Provide the [x, y] coordinate of the cell's center where the given text is located.  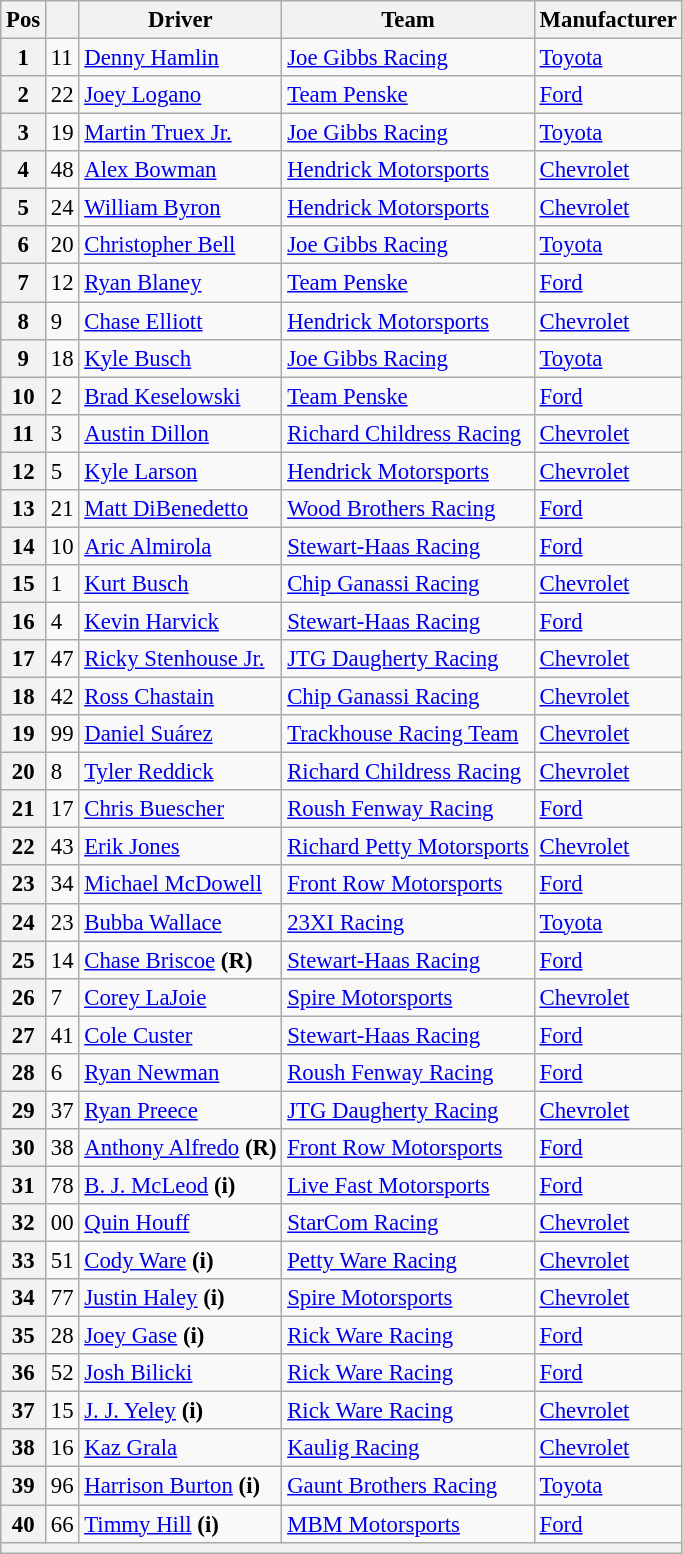
Kyle Larson [180, 471]
Wood Brothers Racing [408, 509]
00 [62, 1223]
40 [24, 1524]
Ryan Preece [180, 1110]
B. J. McLeod (i) [180, 1185]
23XI Racing [408, 922]
35 [24, 1336]
77 [62, 1298]
Cody Ware (i) [180, 1261]
Kaz Grala [180, 1449]
Brad Keselowski [180, 396]
Chase Elliott [180, 321]
Harrison Burton (i) [180, 1486]
Kevin Harvick [180, 621]
47 [62, 659]
Denny Hamlin [180, 58]
William Byron [180, 208]
Aric Almirola [180, 546]
Corey LaJoie [180, 997]
Manufacturer [608, 20]
29 [24, 1110]
Christopher Bell [180, 245]
Ryan Newman [180, 1073]
Michael McDowell [180, 885]
Chase Briscoe (R) [180, 960]
Anthony Alfredo (R) [180, 1148]
33 [24, 1261]
26 [24, 997]
43 [62, 847]
Live Fast Motorsports [408, 1185]
51 [62, 1261]
39 [24, 1486]
Chris Buescher [180, 809]
MBM Motorsports [408, 1524]
32 [24, 1223]
Justin Haley (i) [180, 1298]
78 [62, 1185]
Driver [180, 20]
StarCom Racing [408, 1223]
Alex Bowman [180, 170]
Matt DiBenedetto [180, 509]
Team [408, 20]
Pos [24, 20]
Bubba Wallace [180, 922]
Trackhouse Racing Team [408, 734]
Ryan Blaney [180, 283]
Martin Truex Jr. [180, 133]
Cole Custer [180, 1035]
13 [24, 509]
25 [24, 960]
Ricky Stenhouse Jr. [180, 659]
Gaunt Brothers Racing [408, 1486]
Petty Ware Racing [408, 1261]
Quin Houff [180, 1223]
96 [62, 1486]
99 [62, 734]
Joey Logano [180, 95]
Tyler Reddick [180, 772]
52 [62, 1373]
31 [24, 1185]
Erik Jones [180, 847]
Austin Dillon [180, 433]
30 [24, 1148]
27 [24, 1035]
Daniel Suárez [180, 734]
48 [62, 170]
Ross Chastain [180, 697]
36 [24, 1373]
Josh Bilicki [180, 1373]
Timmy Hill (i) [180, 1524]
Kurt Busch [180, 584]
J. J. Yeley (i) [180, 1411]
Kaulig Racing [408, 1449]
Joey Gase (i) [180, 1336]
Richard Petty Motorsports [408, 847]
41 [62, 1035]
66 [62, 1524]
Kyle Busch [180, 358]
42 [62, 697]
